Locate the cell with the specified text and output its (x, y) center coordinate. 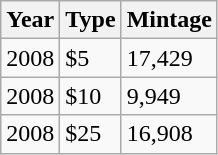
$5 (90, 58)
16,908 (169, 134)
17,429 (169, 58)
Mintage (169, 20)
$25 (90, 134)
9,949 (169, 96)
$10 (90, 96)
Type (90, 20)
Year (30, 20)
